Return the [X, Y] coordinate for the center point of the cell that contains the specified text.  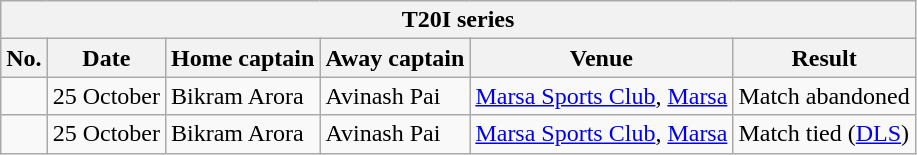
Away captain [395, 58]
Result [824, 58]
Venue [602, 58]
Home captain [243, 58]
Date [106, 58]
Match tied (DLS) [824, 134]
T20I series [458, 20]
No. [24, 58]
Match abandoned [824, 96]
